Detect which cell encompasses the target text, then output its [X, Y] center coordinate. 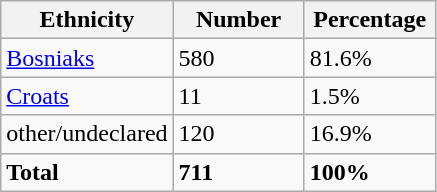
Croats [87, 96]
100% [370, 172]
Percentage [370, 20]
81.6% [370, 58]
Ethnicity [87, 20]
580 [238, 58]
other/undeclared [87, 134]
11 [238, 96]
Number [238, 20]
16.9% [370, 134]
Total [87, 172]
Bosniaks [87, 58]
1.5% [370, 96]
120 [238, 134]
711 [238, 172]
